Scan for the cell matching the given text and deliver its [X, Y] coordinate at center. 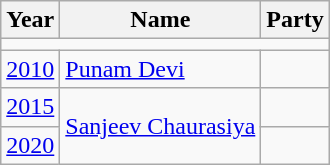
2015 [30, 107]
2020 [30, 145]
Sanjeev Chaurasiya [160, 126]
Name [160, 20]
Year [30, 20]
Punam Devi [160, 69]
2010 [30, 69]
Party [295, 20]
